Return [x, y] of the center of cell containing provided text 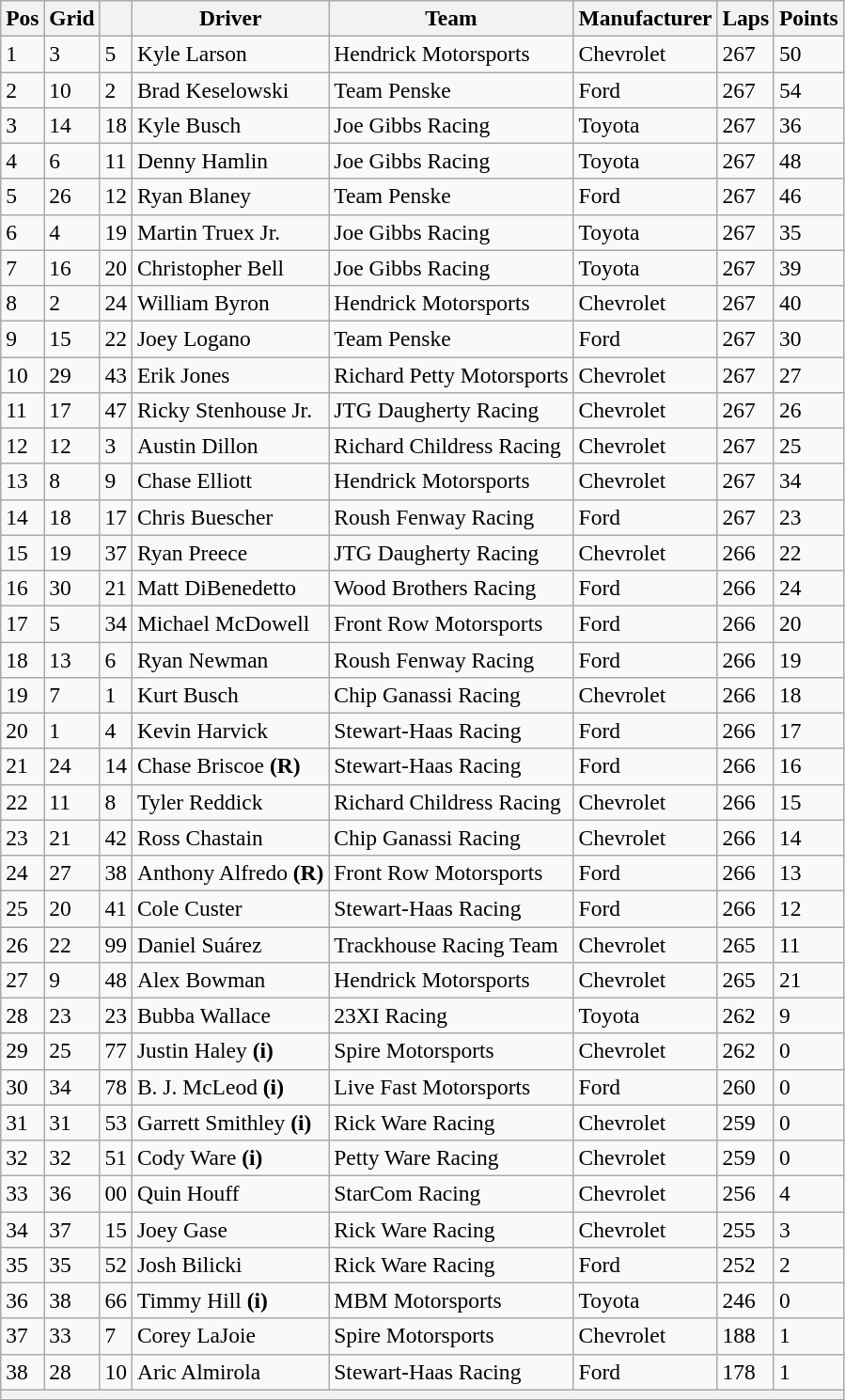
Anthony Alfredo (R) [229, 873]
178 [746, 1372]
Ryan Blaney [229, 197]
StarCom Racing [451, 1193]
54 [808, 89]
47 [116, 410]
66 [116, 1300]
Aric Almirola [229, 1372]
Pos [23, 18]
Chris Buescher [229, 517]
Ross Chastain [229, 838]
00 [116, 1193]
Ryan Preece [229, 553]
Team [451, 18]
Quin Houff [229, 1193]
Manufacturer [645, 18]
Garrett Smithley (i) [229, 1123]
Michael McDowell [229, 623]
50 [808, 54]
Ricky Stenhouse Jr. [229, 410]
260 [746, 1087]
Corey LaJoie [229, 1336]
255 [746, 1229]
256 [746, 1193]
Kurt Busch [229, 695]
Trackhouse Racing Team [451, 944]
246 [746, 1300]
252 [746, 1265]
Timmy Hill (i) [229, 1300]
Christopher Bell [229, 268]
41 [116, 908]
42 [116, 838]
Brad Keselowski [229, 89]
53 [116, 1123]
Erik Jones [229, 374]
MBM Motorsports [451, 1300]
Points [808, 18]
99 [116, 944]
Daniel Suárez [229, 944]
Josh Bilicki [229, 1265]
Driver [229, 18]
Laps [746, 18]
Kyle Busch [229, 125]
43 [116, 374]
Justin Haley (i) [229, 1051]
Cody Ware (i) [229, 1157]
Grid [71, 18]
Live Fast Motorsports [451, 1087]
Joey Gase [229, 1229]
52 [116, 1265]
39 [808, 268]
Cole Custer [229, 908]
Denny Hamlin [229, 161]
51 [116, 1157]
Wood Brothers Racing [451, 588]
Austin Dillon [229, 446]
Matt DiBenedetto [229, 588]
77 [116, 1051]
Tyler Reddick [229, 802]
23XI Racing [451, 1015]
188 [746, 1336]
Ryan Newman [229, 659]
46 [808, 197]
Kevin Harvick [229, 731]
Chase Elliott [229, 481]
Kyle Larson [229, 54]
Petty Ware Racing [451, 1157]
B. J. McLeod (i) [229, 1087]
40 [808, 303]
78 [116, 1087]
Martin Truex Jr. [229, 232]
Richard Petty Motorsports [451, 374]
William Byron [229, 303]
Joey Logano [229, 338]
Bubba Wallace [229, 1015]
Alex Bowman [229, 980]
Chase Briscoe (R) [229, 766]
